Provide the (x, y) coordinate of the cell's center where the given text is located.  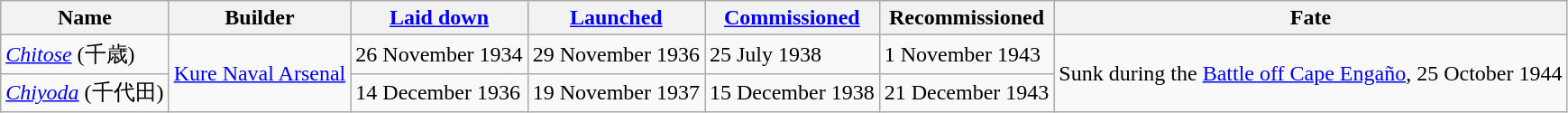
Builder (260, 18)
14 December 1936 (439, 92)
Chitose (千歳) (85, 54)
1 November 1943 (967, 54)
21 December 1943 (967, 92)
15 December 1938 (793, 92)
Name (85, 18)
Commissioned (793, 18)
Chiyoda (千代田) (85, 92)
Launched (616, 18)
25 July 1938 (793, 54)
Kure Naval Arsenal (260, 74)
26 November 1934 (439, 54)
19 November 1937 (616, 92)
Recommissioned (967, 18)
29 November 1936 (616, 54)
Laid down (439, 18)
Fate (1311, 18)
Sunk during the Battle off Cape Engaño, 25 October 1944 (1311, 74)
